Find where the given text appears and provide that cell's center as [x, y] coordinate. 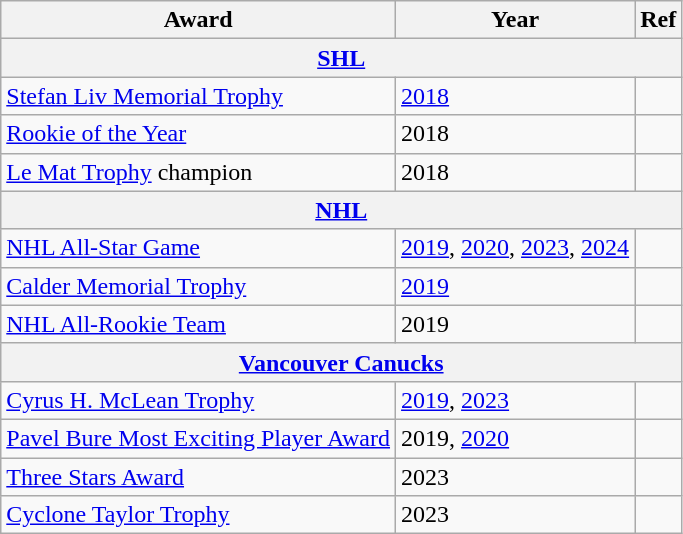
Rookie of the Year [198, 134]
2019, 2020, 2023, 2024 [516, 248]
Ref [658, 20]
Cyrus H. McLean Trophy [198, 400]
NHL All-Star Game [198, 248]
Award [198, 20]
2019, 2023 [516, 400]
Cyclone Taylor Trophy [198, 515]
2019, 2020 [516, 438]
Year [516, 20]
NHL All-Rookie Team [198, 324]
SHL [342, 58]
Vancouver Canucks [342, 362]
Calder Memorial Trophy [198, 286]
Le Mat Trophy champion [198, 172]
Pavel Bure Most Exciting Player Award [198, 438]
NHL [342, 210]
Three Stars Award [198, 477]
Stefan Liv Memorial Trophy [198, 96]
